Locate the cell with the specified text and output its [X, Y] center coordinate. 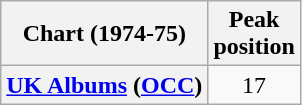
17 [254, 85]
Peakposition [254, 34]
UK Albums (OCC) [104, 85]
Chart (1974-75) [104, 34]
